Provide the [x, y] coordinate of the cell's center where the given text is located.  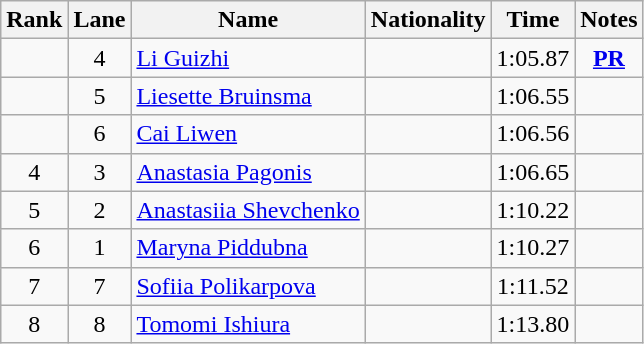
1:10.22 [533, 210]
Notes [609, 20]
3 [100, 172]
Tomomi Ishiura [248, 324]
Anastasiia Shevchenko [248, 210]
1:05.87 [533, 58]
Maryna Piddubna [248, 248]
Sofiia Polikarpova [248, 286]
PR [609, 58]
2 [100, 210]
Name [248, 20]
1:11.52 [533, 286]
Anastasia Pagonis [248, 172]
1:06.65 [533, 172]
1 [100, 248]
Nationality [428, 20]
Time [533, 20]
1:06.55 [533, 96]
1:06.56 [533, 134]
Li Guizhi [248, 58]
Liesette Bruinsma [248, 96]
1:13.80 [533, 324]
Lane [100, 20]
Rank [34, 20]
1:10.27 [533, 248]
Cai Liwen [248, 134]
